Output the [x, y] coordinate of the center of the cell containing the given text.  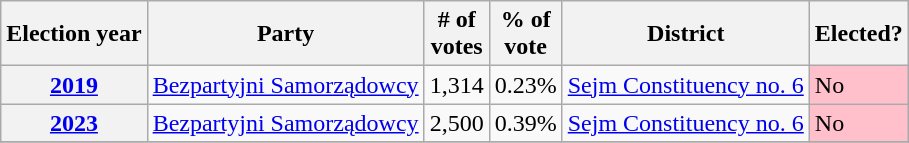
Election year [74, 34]
Elected? [858, 34]
0.39% [526, 123]
2,500 [456, 123]
District [686, 34]
1,314 [456, 85]
2019 [74, 85]
# ofvotes [456, 34]
Party [286, 34]
2023 [74, 123]
% ofvote [526, 34]
0.23% [526, 85]
